Provide the [X, Y] coordinate of the cell's center where the given text is located.  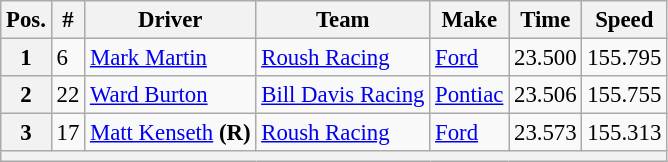
Time [546, 20]
Matt Kenseth (R) [170, 133]
3 [26, 133]
23.500 [546, 58]
Team [343, 20]
# [68, 20]
6 [68, 58]
Make [470, 20]
2 [26, 95]
Bill Davis Racing [343, 95]
155.755 [624, 95]
17 [68, 133]
Driver [170, 20]
1 [26, 58]
155.313 [624, 133]
Speed [624, 20]
Mark Martin [170, 58]
22 [68, 95]
Pos. [26, 20]
23.506 [546, 95]
Ward Burton [170, 95]
Pontiac [470, 95]
23.573 [546, 133]
155.795 [624, 58]
